Return the (x, y) coordinate for the center point of the cell that contains the specified text.  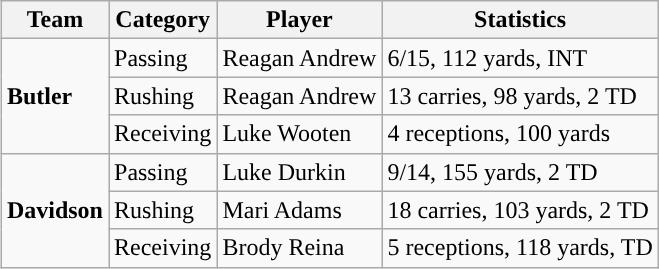
9/14, 155 yards, 2 TD (520, 172)
Category (162, 20)
6/15, 112 yards, INT (520, 58)
Mari Adams (300, 210)
5 receptions, 118 yards, TD (520, 248)
Team (54, 20)
Butler (54, 96)
18 carries, 103 yards, 2 TD (520, 210)
13 carries, 98 yards, 2 TD (520, 96)
Statistics (520, 20)
Davidson (54, 210)
4 receptions, 100 yards (520, 134)
Player (300, 20)
Luke Wooten (300, 134)
Brody Reina (300, 248)
Luke Durkin (300, 172)
